Capture the cell that displays the provided text and extract its (X, Y) central coordinate. 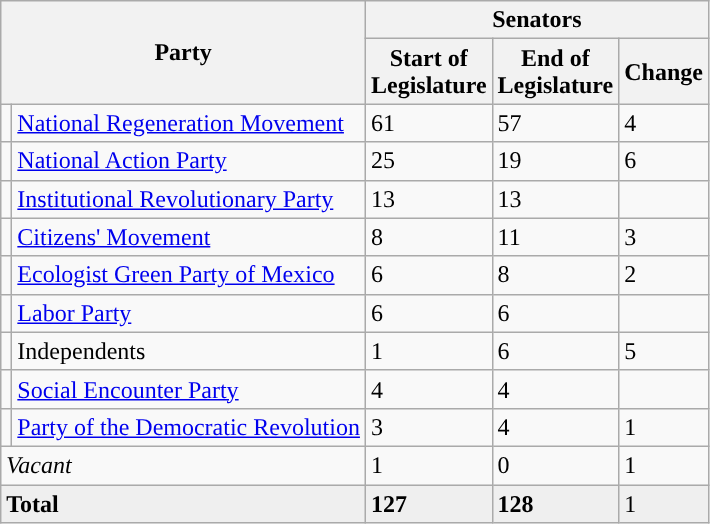
End ofLegislature (556, 72)
Total (184, 503)
Citizens' Movement (189, 237)
128 (556, 503)
Institutional Revolutionary Party (189, 199)
Independents (189, 351)
19 (556, 161)
Labor Party (189, 313)
57 (556, 123)
National Regeneration Movement (189, 123)
Senators (536, 20)
Change (664, 72)
Ecologist Green Party of Mexico (189, 275)
Social Encounter Party (189, 389)
11 (556, 237)
Vacant (184, 465)
25 (428, 161)
National Action Party (189, 161)
Party (184, 52)
2 (664, 275)
Start ofLegislature (428, 72)
61 (428, 123)
Party of the Democratic Revolution (189, 427)
5 (664, 351)
127 (428, 503)
0 (556, 465)
